Provide the (x, y) coordinate of the cell's center where the given text is located.  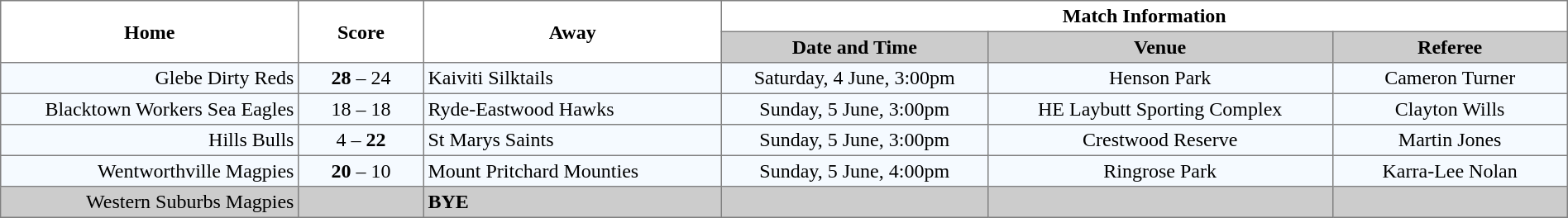
Venue (1159, 47)
Ringrose Park (1159, 171)
28 – 24 (361, 78)
Clayton Wills (1450, 109)
Sunday, 5 June, 4:00pm (854, 171)
Match Information (1145, 17)
Crestwood Reserve (1159, 140)
20 – 10 (361, 171)
Cameron Turner (1450, 78)
Ryde-Eastwood Hawks (572, 109)
St Marys Saints (572, 140)
Saturday, 4 June, 3:00pm (854, 78)
Glebe Dirty Reds (150, 78)
4 – 22 (361, 140)
Henson Park (1159, 78)
Home (150, 31)
Score (361, 31)
Martin Jones (1450, 140)
BYE (572, 202)
Away (572, 31)
Mount Pritchard Mounties (572, 171)
Hills Bulls (150, 140)
Western Suburbs Magpies (150, 202)
HE Laybutt Sporting Complex (1159, 109)
Blacktown Workers Sea Eagles (150, 109)
18 – 18 (361, 109)
Date and Time (854, 47)
Karra-Lee Nolan (1450, 171)
Kaiviti Silktails (572, 78)
Wentworthville Magpies (150, 171)
Referee (1450, 47)
